Return the (x, y) coordinate for the center point of the cell that contains the specified text.  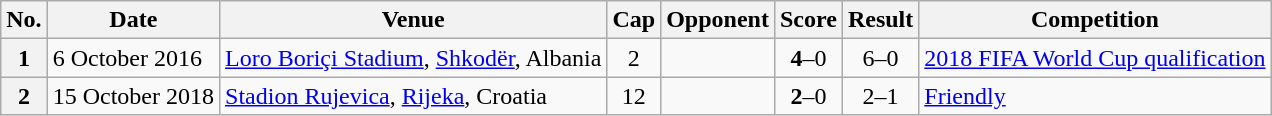
Friendly (1095, 96)
Venue (414, 20)
2018 FIFA World Cup qualification (1095, 58)
12 (634, 96)
Loro Boriçi Stadium, Shkodër, Albania (414, 58)
2–0 (808, 96)
Competition (1095, 20)
Cap (634, 20)
Opponent (718, 20)
15 October 2018 (133, 96)
No. (24, 20)
2–1 (880, 96)
Result (880, 20)
6–0 (880, 58)
Date (133, 20)
Stadion Rujevica, Rijeka, Croatia (414, 96)
Score (808, 20)
4–0 (808, 58)
1 (24, 58)
6 October 2016 (133, 58)
